Capture the cell that displays the provided text and extract its (x, y) central coordinate. 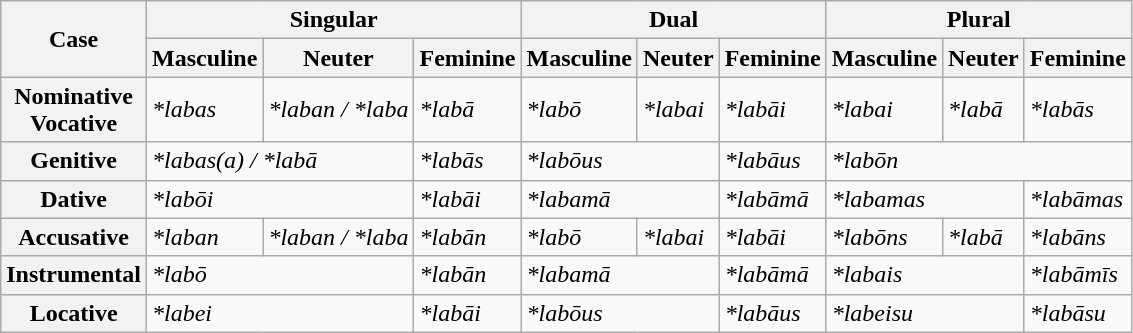
Instrumental (74, 275)
Genitive (74, 161)
Dative (74, 199)
*labāns (1078, 237)
*labeisu (925, 313)
*labāsu (1078, 313)
*labāmīs (1078, 275)
Singular (334, 20)
*labas (204, 110)
Dual (674, 20)
*labāmas (1078, 199)
*labais (925, 275)
*labōn (978, 161)
Locative (74, 313)
*laban (204, 237)
Case (74, 39)
Plural (978, 20)
*labei (280, 313)
Nominative Vocative (74, 110)
*labas(a) / *labā (280, 161)
*labōi (280, 199)
*labōns (884, 237)
*labamas (925, 199)
Accusative (74, 237)
